Return the (X, Y) coordinate for the center point of the cell that contains the specified text.  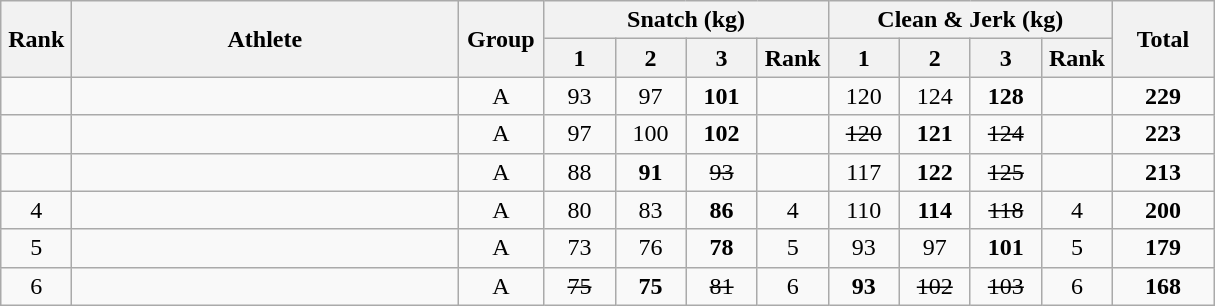
121 (934, 134)
73 (580, 248)
80 (580, 210)
168 (1162, 286)
179 (1162, 248)
86 (722, 210)
Clean & Jerk (kg) (970, 20)
78 (722, 248)
Total (1162, 39)
Athlete (265, 39)
229 (1162, 96)
125 (1006, 172)
110 (864, 210)
114 (934, 210)
200 (1162, 210)
117 (864, 172)
118 (1006, 210)
122 (934, 172)
Group (501, 39)
88 (580, 172)
91 (650, 172)
Snatch (kg) (686, 20)
83 (650, 210)
128 (1006, 96)
100 (650, 134)
81 (722, 286)
223 (1162, 134)
76 (650, 248)
213 (1162, 172)
103 (1006, 286)
